Find where the given text appears and provide that cell's center as [x, y] coordinate. 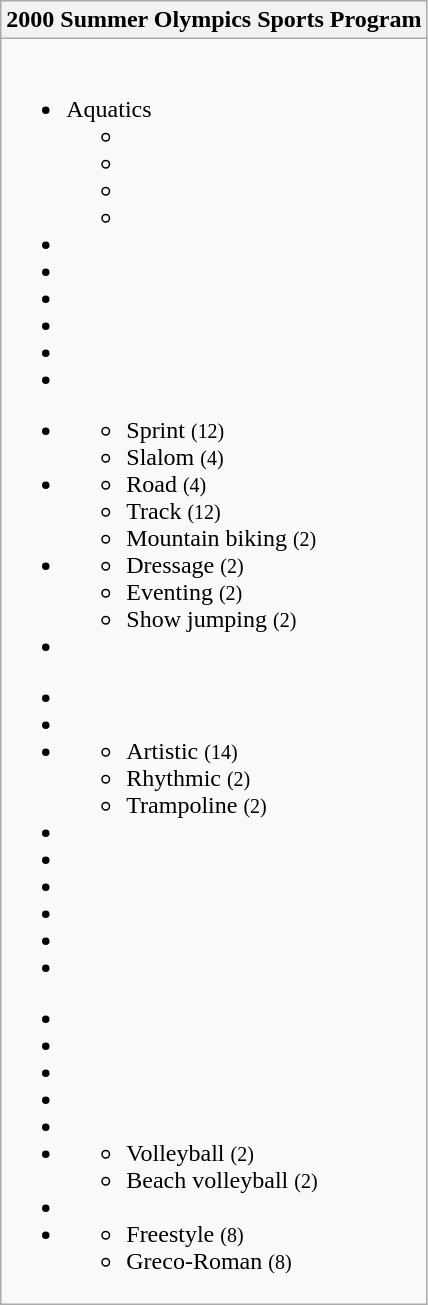
2000 Summer Olympics Sports Program [214, 20]
